From the cell containing the given text, extract its center point as (x, y) coordinate. 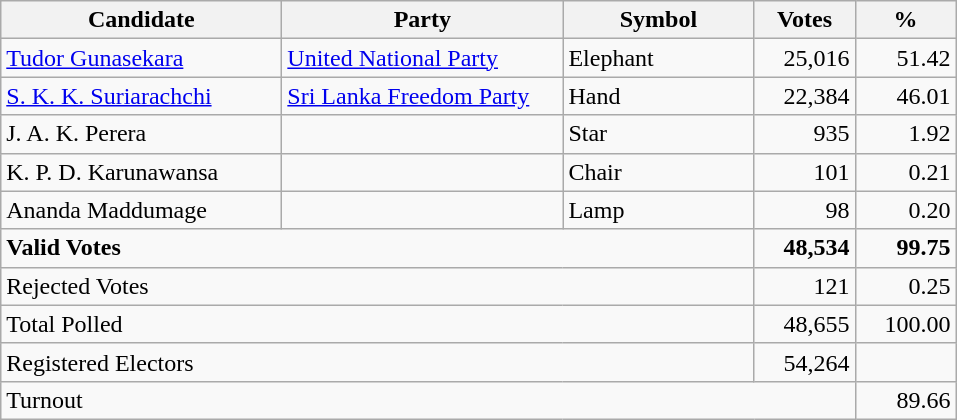
101 (804, 172)
% (906, 20)
89.66 (906, 400)
Tudor Gunasekara (142, 58)
S. K. K. Suriarachchi (142, 96)
Elephant (658, 58)
K. P. D. Karunawansa (142, 172)
54,264 (804, 362)
Ananda Maddumage (142, 210)
Total Polled (378, 324)
25,016 (804, 58)
46.01 (906, 96)
100.00 (906, 324)
48,534 (804, 248)
22,384 (804, 96)
Valid Votes (378, 248)
0.20 (906, 210)
935 (804, 134)
Party (422, 20)
99.75 (906, 248)
48,655 (804, 324)
0.21 (906, 172)
121 (804, 286)
Votes (804, 20)
0.25 (906, 286)
Candidate (142, 20)
Lamp (658, 210)
Symbol (658, 20)
Turnout (428, 400)
Sri Lanka Freedom Party (422, 96)
1.92 (906, 134)
Registered Electors (378, 362)
98 (804, 210)
Chair (658, 172)
Star (658, 134)
J. A. K. Perera (142, 134)
51.42 (906, 58)
United National Party (422, 58)
Hand (658, 96)
Rejected Votes (378, 286)
